Capture the cell that displays the provided text and extract its (x, y) central coordinate. 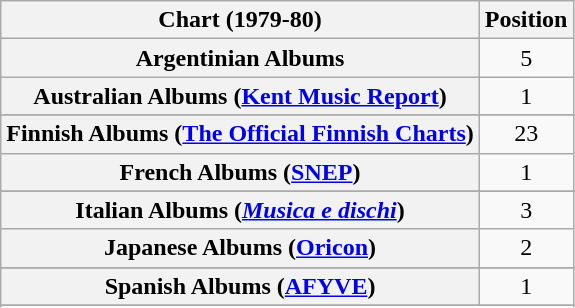
Position (526, 20)
23 (526, 134)
Spanish Albums (AFYVE) (240, 286)
3 (526, 210)
Japanese Albums (Oricon) (240, 248)
Argentinian Albums (240, 58)
Chart (1979-80) (240, 20)
French Albums (SNEP) (240, 172)
5 (526, 58)
Australian Albums (Kent Music Report) (240, 96)
Italian Albums (Musica e dischi) (240, 210)
Finnish Albums (The Official Finnish Charts) (240, 134)
2 (526, 248)
